Find where the given text appears and provide that cell's center as [x, y] coordinate. 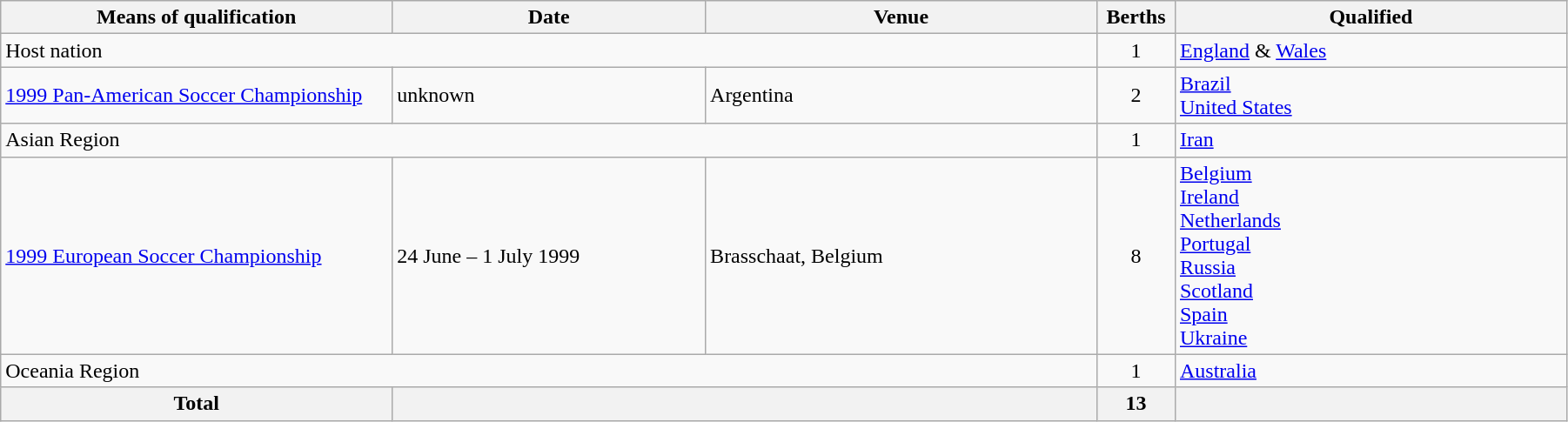
Means of qualification [197, 17]
24 June – 1 July 1999 [549, 256]
Host nation [549, 50]
Berths [1136, 17]
Belgium Ireland Netherlands Portugal Russia Scotland Spain Ukraine [1370, 256]
unknown [549, 96]
Australia [1370, 371]
Qualified [1370, 17]
13 [1136, 404]
England & Wales [1370, 50]
1999 Pan-American Soccer Championship [197, 96]
2 [1136, 96]
Date [549, 17]
1999 European Soccer Championship [197, 256]
Brasschaat, Belgium [901, 256]
Total [197, 404]
Asian Region [549, 140]
Iran [1370, 140]
Venue [901, 17]
Argentina [901, 96]
8 [1136, 256]
Oceania Region [549, 371]
Brazil United States [1370, 96]
